Provide the [X, Y] coordinate of the cell's center where the given text is located.  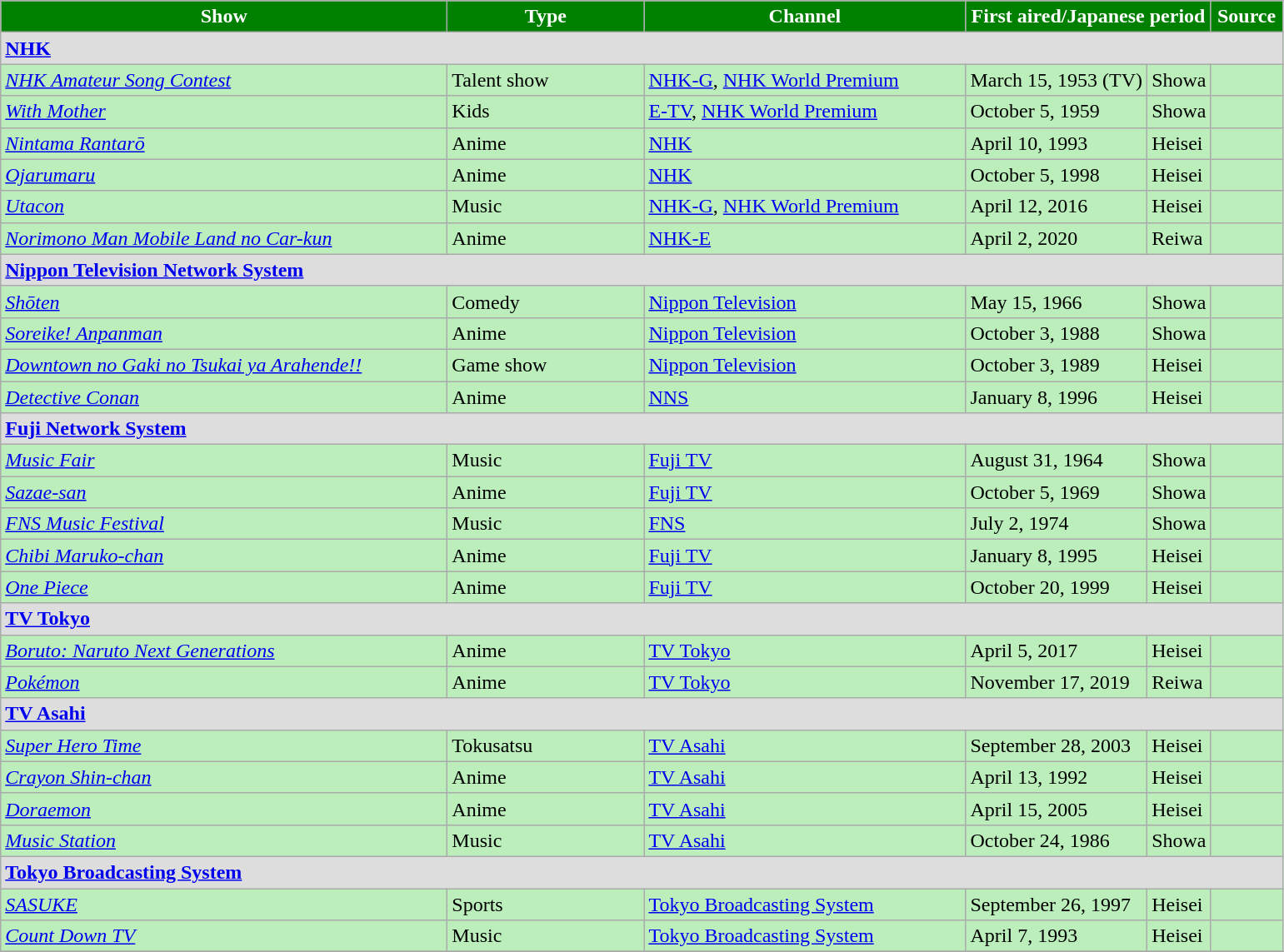
September 26, 1997 [1057, 904]
April 7, 1993 [1057, 936]
Boruto: Naruto Next Generations [224, 650]
July 2, 1974 [1057, 524]
Super Hero Time [224, 745]
October 5, 1959 [1057, 112]
Pokémon [224, 682]
Soreike! Anpanman [224, 333]
April 13, 1992 [1057, 777]
April 12, 2016 [1057, 207]
NHK-E [805, 238]
Show [224, 17]
Norimono Man Mobile Land no Car-kun [224, 238]
January 8, 1996 [1057, 397]
SASUKE [224, 904]
Talent show [546, 80]
Music Fair [224, 461]
Channel [805, 17]
October 3, 1988 [1057, 333]
March 15, 1953 (TV) [1057, 80]
Chibi Maruko-chan [224, 556]
FNS Music Festival [224, 524]
January 8, 1995 [1057, 556]
April 10, 1993 [1057, 143]
Ojarumaru [224, 175]
Source [1247, 17]
Nintama Rantarō [224, 143]
Utacon [224, 207]
Shōten [224, 302]
Game show [546, 365]
October 24, 1986 [1057, 840]
First aired/Japanese period [1088, 17]
Type [546, 17]
E-TV, NHK World Premium [805, 112]
April 2, 2020 [1057, 238]
October 5, 1969 [1057, 492]
November 17, 2019 [1057, 682]
NNS [805, 397]
Comedy [546, 302]
August 31, 1964 [1057, 461]
October 3, 1989 [1057, 365]
April 15, 2005 [1057, 809]
Tokusatsu [546, 745]
May 15, 1966 [1057, 302]
Downtown no Gaki no Tsukai ya Arahende!! [224, 365]
Doraemon [224, 809]
Sazae-san [224, 492]
Music Station [224, 840]
Sports [546, 904]
October 20, 1999 [1057, 587]
FNS [805, 524]
Nippon Television Network System [642, 270]
April 5, 2017 [1057, 650]
September 28, 2003 [1057, 745]
Count Down TV [224, 936]
NHK Amateur Song Contest [224, 80]
Crayon Shin-chan [224, 777]
Fuji Network System [642, 429]
October 5, 1998 [1057, 175]
Detective Conan [224, 397]
Kids [546, 112]
With Mother [224, 112]
One Piece [224, 587]
